Provide the [X, Y] coordinate of the cell's center where the given text is located.  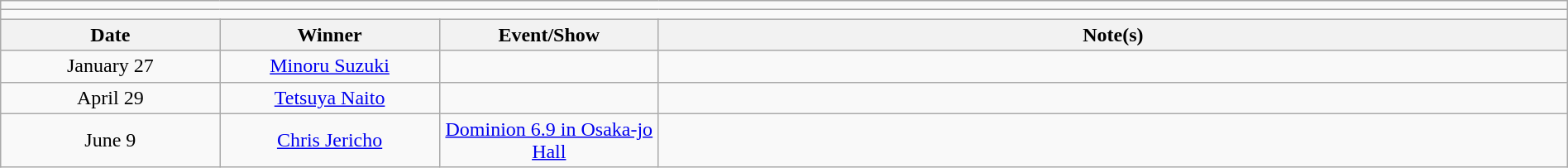
January 27 [111, 66]
Dominion 6.9 in Osaka-jo Hall [549, 141]
Tetsuya Naito [329, 98]
June 9 [111, 141]
Event/Show [549, 35]
April 29 [111, 98]
Note(s) [1113, 35]
Date [111, 35]
Minoru Suzuki [329, 66]
Winner [329, 35]
Chris Jericho [329, 141]
